Return the [X, Y] coordinate for the center point of the cell that contains the specified text.  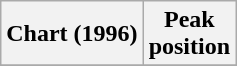
Peakposition [189, 34]
Chart (1996) [72, 34]
